Locate the cell with the specified text and output its (x, y) center coordinate. 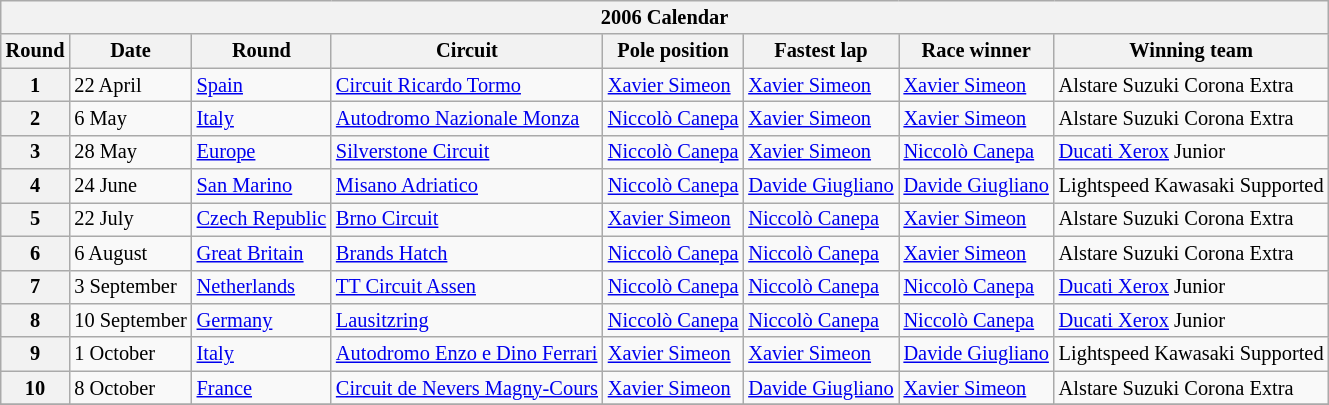
2006 Calendar (665, 17)
3 September (130, 287)
Lausitzring (467, 320)
Circuit (467, 51)
22 April (130, 85)
Misano Adriatico (467, 186)
2 (36, 118)
Pole position (673, 51)
Brno Circuit (467, 219)
6 May (130, 118)
9 (36, 354)
7 (36, 287)
1 (36, 85)
28 May (130, 152)
France (262, 388)
24 June (130, 186)
10 (36, 388)
Autodromo Enzo e Dino Ferrari (467, 354)
San Marino (262, 186)
TT Circuit Assen (467, 287)
Netherlands (262, 287)
Brands Hatch (467, 253)
6 August (130, 253)
6 (36, 253)
Germany (262, 320)
Europe (262, 152)
8 October (130, 388)
Silverstone Circuit (467, 152)
1 October (130, 354)
5 (36, 219)
Spain (262, 85)
10 September (130, 320)
Autodromo Nazionale Monza (467, 118)
Race winner (976, 51)
4 (36, 186)
Great Britain (262, 253)
Circuit Ricardo Tormo (467, 85)
Fastest lap (820, 51)
Czech Republic (262, 219)
22 July (130, 219)
Date (130, 51)
8 (36, 320)
3 (36, 152)
Winning team (1192, 51)
Circuit de Nevers Magny-Cours (467, 388)
